For the text-containing cell, return its midpoint in (x, y) coordinate format. 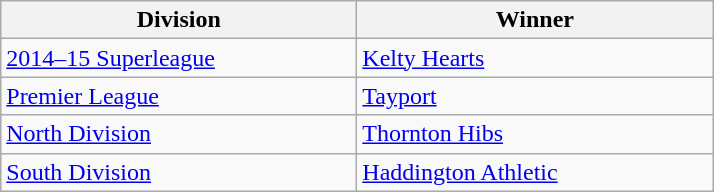
Tayport (535, 96)
Division (179, 20)
Winner (535, 20)
2014–15 Superleague (179, 58)
Kelty Hearts (535, 58)
North Division (179, 134)
South Division (179, 172)
Thornton Hibs (535, 134)
Premier League (179, 96)
Haddington Athletic (535, 172)
